Extract the (X, Y) coordinate from the center of the cell holding the provided text.  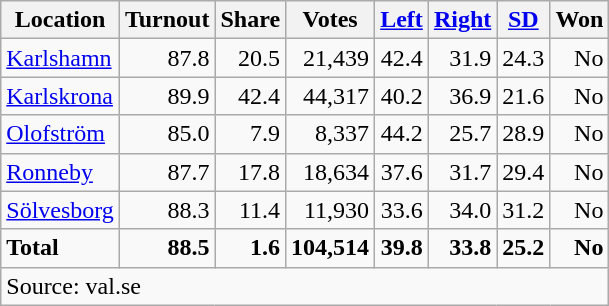
44.2 (402, 134)
Share (250, 20)
Right (462, 20)
8,337 (330, 134)
87.8 (167, 58)
Sölvesborg (60, 210)
31.7 (462, 172)
44,317 (330, 96)
18,634 (330, 172)
21,439 (330, 58)
Karlshamn (60, 58)
36.9 (462, 96)
Location (60, 20)
7.9 (250, 134)
39.8 (402, 248)
Karlskrona (60, 96)
29.4 (524, 172)
21.6 (524, 96)
Olofström (60, 134)
33.8 (462, 248)
37.6 (402, 172)
SD (524, 20)
11.4 (250, 210)
24.3 (524, 58)
40.2 (402, 96)
11,930 (330, 210)
31.9 (462, 58)
28.9 (524, 134)
25.7 (462, 134)
85.0 (167, 134)
17.8 (250, 172)
Total (60, 248)
104,514 (330, 248)
Turnout (167, 20)
25.2 (524, 248)
88.3 (167, 210)
31.2 (524, 210)
33.6 (402, 210)
89.9 (167, 96)
87.7 (167, 172)
Votes (330, 20)
Source: val.se (305, 286)
Ronneby (60, 172)
20.5 (250, 58)
1.6 (250, 248)
Won (580, 20)
34.0 (462, 210)
88.5 (167, 248)
Left (402, 20)
